Locate the cell with the specified text and output its (X, Y) center coordinate. 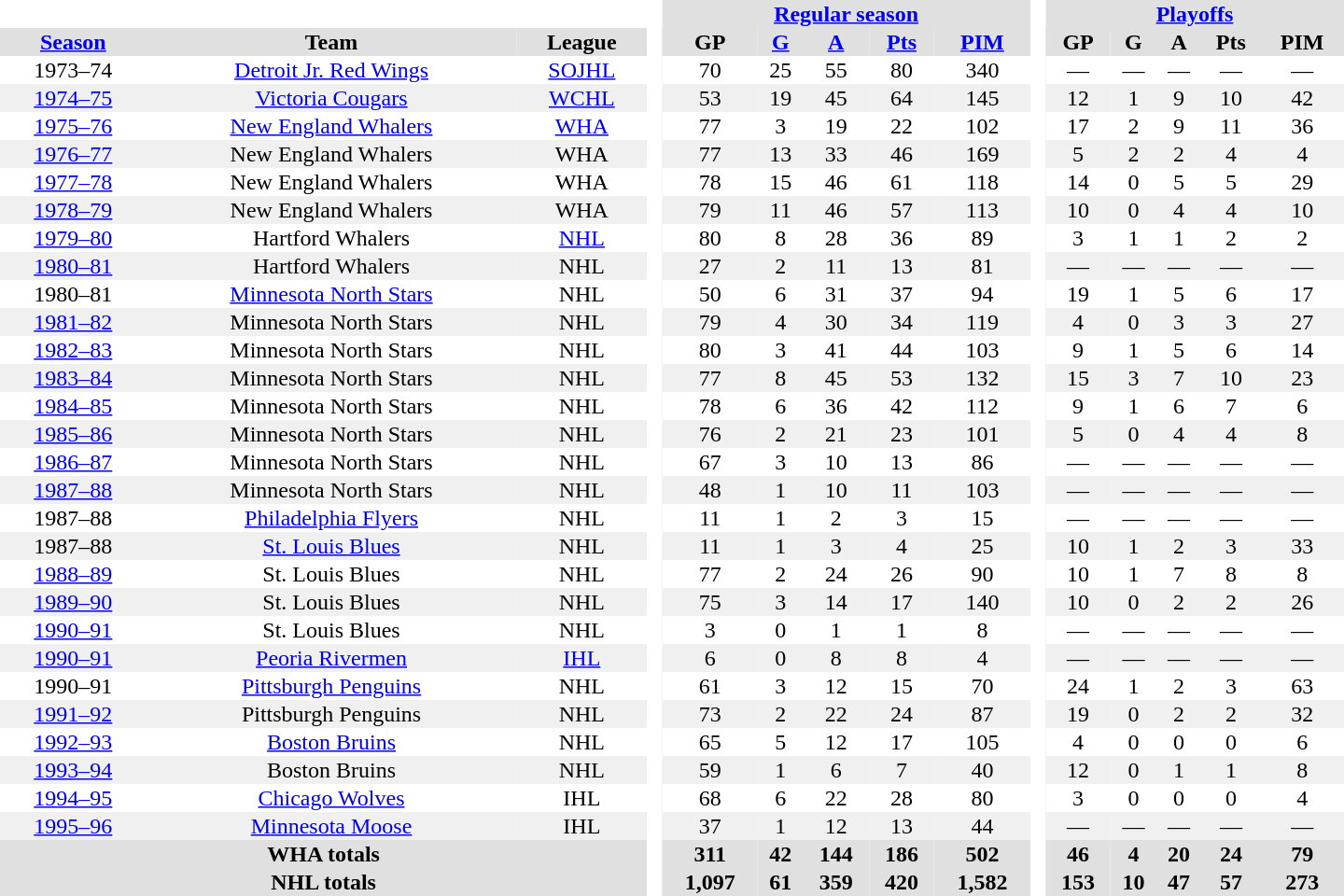
Playoffs (1195, 14)
112 (982, 406)
1995–96 (73, 826)
1979–80 (73, 238)
273 (1302, 882)
30 (836, 322)
29 (1302, 182)
1974–75 (73, 98)
73 (709, 714)
1991–92 (73, 714)
65 (709, 742)
Victoria Cougars (332, 98)
1978–79 (73, 210)
94 (982, 294)
1,097 (709, 882)
50 (709, 294)
102 (982, 126)
1975–76 (73, 126)
1984–85 (73, 406)
1994–95 (73, 798)
1985–86 (73, 434)
1976–77 (73, 154)
63 (1302, 686)
48 (709, 490)
1988–89 (73, 574)
64 (902, 98)
47 (1180, 882)
169 (982, 154)
1983–84 (73, 378)
41 (836, 350)
1982–83 (73, 350)
1977–78 (73, 182)
90 (982, 574)
Peoria Rivermen (332, 658)
SOJHL (581, 70)
1989–90 (73, 602)
67 (709, 462)
Chicago Wolves (332, 798)
1992–93 (73, 742)
153 (1078, 882)
Team (332, 42)
359 (836, 882)
101 (982, 434)
Season (73, 42)
59 (709, 770)
55 (836, 70)
Regular season (846, 14)
105 (982, 742)
420 (902, 882)
81 (982, 266)
89 (982, 238)
144 (836, 854)
40 (982, 770)
1993–94 (73, 770)
Philadelphia Flyers (332, 518)
119 (982, 322)
132 (982, 378)
WCHL (581, 98)
502 (982, 854)
145 (982, 98)
87 (982, 714)
31 (836, 294)
34 (902, 322)
113 (982, 210)
1,582 (982, 882)
75 (709, 602)
Detroit Jr. Red Wings (332, 70)
Minnesota Moose (332, 826)
186 (902, 854)
118 (982, 182)
311 (709, 854)
20 (1180, 854)
340 (982, 70)
68 (709, 798)
NHL totals (323, 882)
WHA totals (323, 854)
76 (709, 434)
140 (982, 602)
21 (836, 434)
86 (982, 462)
1986–87 (73, 462)
League (581, 42)
32 (1302, 714)
1973–74 (73, 70)
1981–82 (73, 322)
